Provide the (X, Y) coordinate of the cell's center where the given text is located.  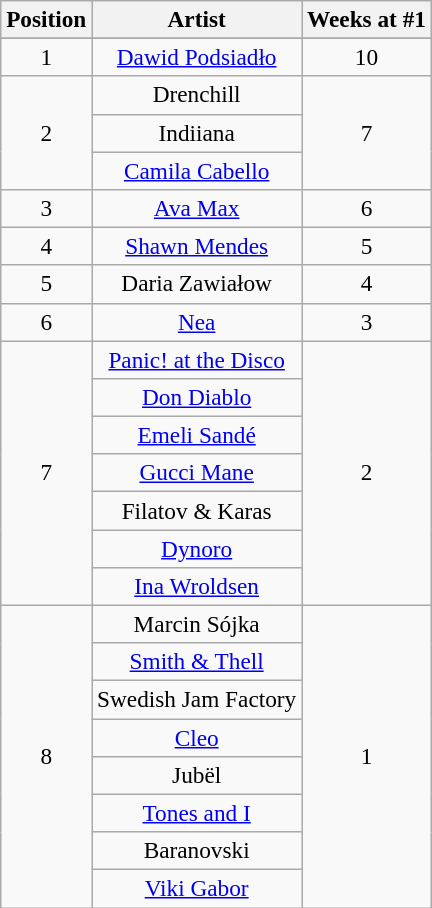
Artist (197, 19)
Emeli Sandé (197, 435)
Panic! at the Disco (197, 359)
Gucci Mane (197, 473)
Daria Zawiałow (197, 284)
Viki Gabor (197, 888)
Tones and I (197, 813)
Weeks at #1 (367, 19)
Marcin Sójka (197, 624)
Position (46, 19)
Shawn Mendes (197, 246)
10 (367, 57)
Drenchill (197, 95)
Don Diablo (197, 397)
Baranovski (197, 850)
Dynoro (197, 548)
Ina Wroldsen (197, 586)
Nea (197, 322)
Filatov & Karas (197, 510)
Dawid Podsiadło (197, 57)
Ava Max (197, 208)
Camila Cabello (197, 170)
Smith & Thell (197, 662)
Swedish Jam Factory (197, 699)
Indiiana (197, 133)
8 (46, 756)
Cleo (197, 737)
Jubël (197, 775)
